Locate the cell with the specified text and output its [X, Y] center coordinate. 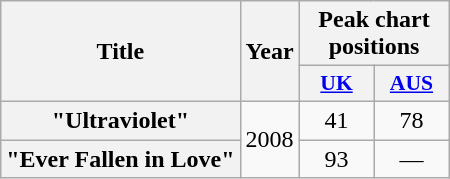
"Ever Fallen in Love" [120, 159]
UK [336, 84]
78 [412, 120]
"Ultraviolet" [120, 120]
— [412, 159]
2008 [270, 139]
41 [336, 120]
93 [336, 159]
Peak chart positions [374, 34]
Year [270, 52]
Title [120, 52]
AUS [412, 84]
